For the text-containing cell, return its midpoint in [x, y] coordinate format. 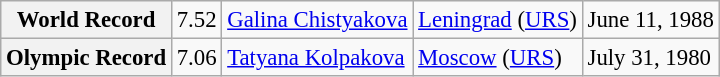
7.52 [196, 20]
Leningrad (URS) [498, 20]
World Record [86, 20]
Tatyana Kolpakova [318, 58]
7.06 [196, 58]
June 11, 1988 [650, 20]
Galina Chistyakova [318, 20]
Moscow (URS) [498, 58]
Olympic Record [86, 58]
July 31, 1980 [650, 58]
